Return the (X, Y) coordinate for the center point of the cell that contains the specified text.  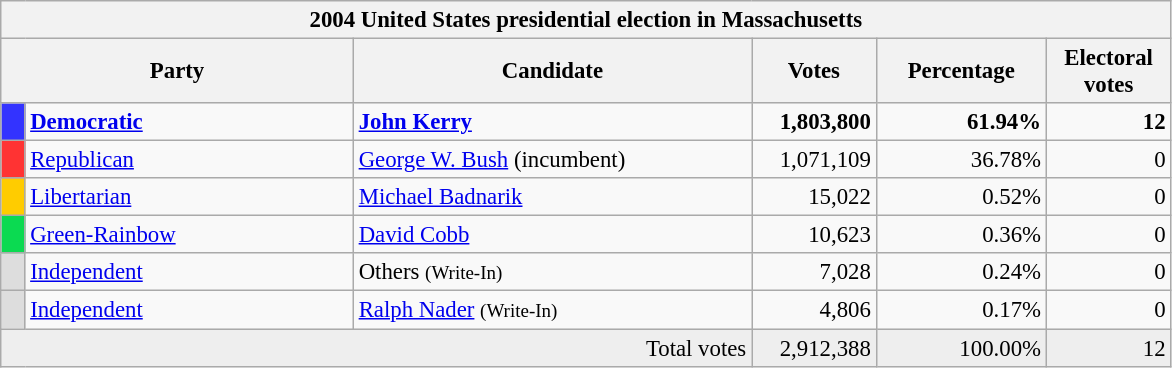
Party (178, 72)
Percentage (961, 72)
2,912,388 (814, 348)
David Cobb (552, 235)
100.00% (961, 348)
10,623 (814, 235)
Republican (189, 160)
0.36% (961, 235)
Libertarian (189, 197)
Candidate (552, 72)
John Kerry (552, 122)
36.78% (961, 160)
Others (Write-In) (552, 273)
Electoral votes (1108, 72)
Democratic (189, 122)
7,028 (814, 273)
Total votes (376, 348)
Michael Badnarik (552, 197)
George W. Bush (incumbent) (552, 160)
0.17% (961, 310)
15,022 (814, 197)
61.94% (961, 122)
1,071,109 (814, 160)
Green-Rainbow (189, 235)
Ralph Nader (Write-In) (552, 310)
2004 United States presidential election in Massachusetts (586, 20)
0.52% (961, 197)
Votes (814, 72)
0.24% (961, 273)
4,806 (814, 310)
1,803,800 (814, 122)
